Scan for the cell matching the given text and deliver its (x, y) coordinate at center. 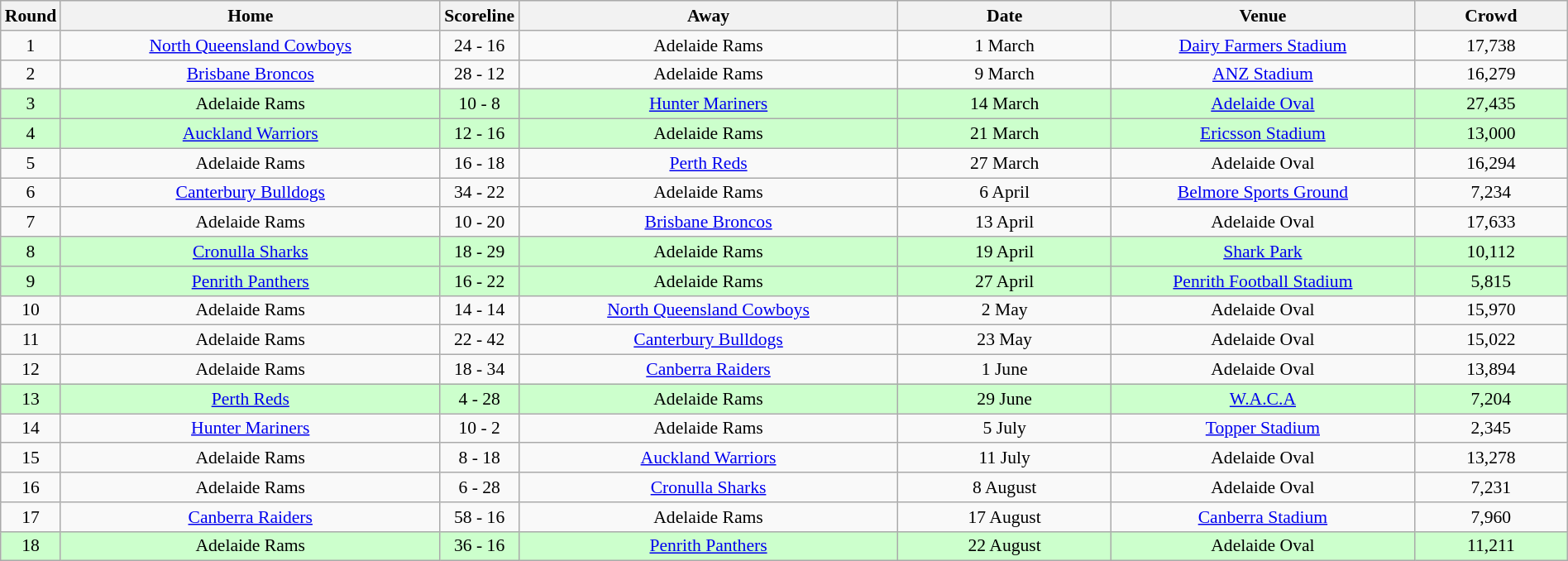
13,000 (1490, 134)
15 (31, 458)
6 (31, 193)
27 April (1004, 281)
16 - 22 (480, 281)
7,960 (1490, 517)
6 - 28 (480, 487)
16,279 (1490, 74)
Home (250, 16)
17 (31, 517)
Round (31, 16)
24 - 16 (480, 46)
27 March (1004, 163)
13 April (1004, 223)
10,112 (1490, 252)
2,345 (1490, 429)
Date (1004, 16)
7 (31, 223)
Topper Stadium (1262, 429)
36 - 16 (480, 546)
14 (31, 429)
Scoreline (480, 16)
16 - 18 (480, 163)
10 - 2 (480, 429)
4 - 28 (480, 399)
18 - 34 (480, 370)
Venue (1262, 16)
12 - 16 (480, 134)
13 (31, 399)
15,970 (1490, 310)
W.A.C.A (1262, 399)
10 (31, 310)
1 June (1004, 370)
10 - 8 (480, 104)
9 March (1004, 74)
19 April (1004, 252)
3 (31, 104)
7,204 (1490, 399)
58 - 16 (480, 517)
22 - 42 (480, 340)
Dairy Farmers Stadium (1262, 46)
14 March (1004, 104)
6 April (1004, 193)
15,022 (1490, 340)
Canberra Stadium (1262, 517)
12 (31, 370)
21 March (1004, 134)
9 (31, 281)
Penrith Football Stadium (1262, 281)
16,294 (1490, 163)
5,815 (1490, 281)
17,738 (1490, 46)
4 (31, 134)
13,894 (1490, 370)
34 - 22 (480, 193)
Ericsson Stadium (1262, 134)
ANZ Stadium (1262, 74)
11 July (1004, 458)
1 March (1004, 46)
2 (31, 74)
8 August (1004, 487)
18 (31, 546)
23 May (1004, 340)
11,211 (1490, 546)
Belmore Sports Ground (1262, 193)
Crowd (1490, 16)
5 (31, 163)
28 - 12 (480, 74)
13,278 (1490, 458)
8 - 18 (480, 458)
27,435 (1490, 104)
Away (708, 16)
16 (31, 487)
11 (31, 340)
1 (31, 46)
14 - 14 (480, 310)
Shark Park (1262, 252)
18 - 29 (480, 252)
5 July (1004, 429)
2 May (1004, 310)
8 (31, 252)
17 August (1004, 517)
10 - 20 (480, 223)
7,231 (1490, 487)
29 June (1004, 399)
7,234 (1490, 193)
22 August (1004, 546)
17,633 (1490, 223)
